Provide the (x, y) coordinate of the cell's center where the given text is located.  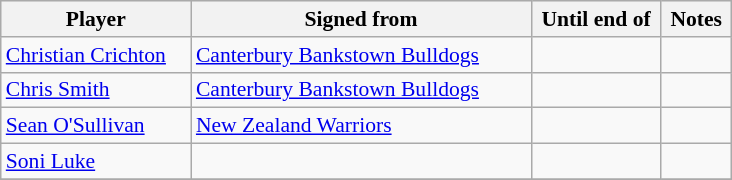
Notes (696, 19)
Chris Smith (96, 90)
Sean O'Sullivan (96, 126)
Christian Crichton (96, 55)
Soni Luke (96, 162)
Player (96, 19)
Signed from (361, 19)
Until end of (596, 19)
New Zealand Warriors (361, 126)
